Detect which cell encompasses the target text, then output its [x, y] center coordinate. 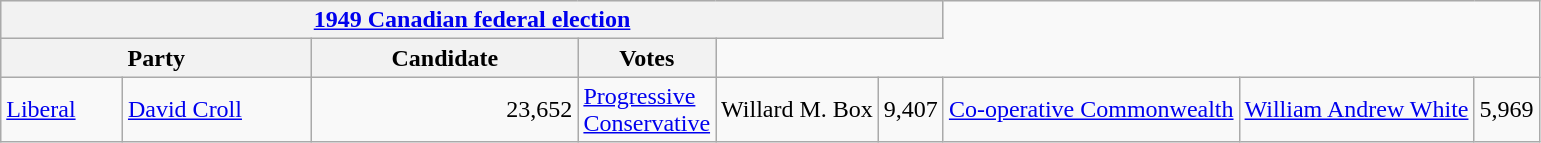
Willard M. Box [798, 110]
Party [156, 58]
5,969 [1506, 110]
1949 Canadian federal election [472, 20]
David Croll [216, 110]
23,652 [445, 110]
Progressive Conservative [647, 110]
Liberal [62, 110]
9,407 [910, 110]
Votes [647, 58]
Candidate [445, 58]
William Andrew White [1356, 110]
Co-operative Commonwealth [1091, 110]
